Extract the [X, Y] coordinate from the center of the cell holding the provided text.  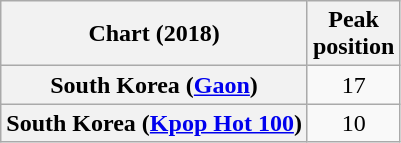
17 [353, 85]
Peakposition [353, 34]
Chart (2018) [154, 34]
South Korea (Gaon) [154, 85]
South Korea (Kpop Hot 100) [154, 123]
10 [353, 123]
